Capture the cell that displays the provided text and extract its [X, Y] central coordinate. 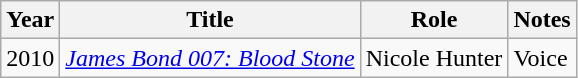
Role [434, 20]
Notes [542, 20]
Nicole Hunter [434, 58]
Title [210, 20]
2010 [30, 58]
Voice [542, 58]
Year [30, 20]
James Bond 007: Blood Stone [210, 58]
